Pinpoint the cell where the given text exists, returning its [X, Y] midpoint coordinate. 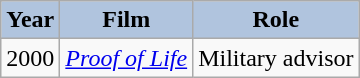
Film [126, 20]
Military advisor [276, 58]
Year [30, 20]
2000 [30, 58]
Role [276, 20]
Proof of Life [126, 58]
